Find where the given text appears and provide that cell's center as (x, y) coordinate. 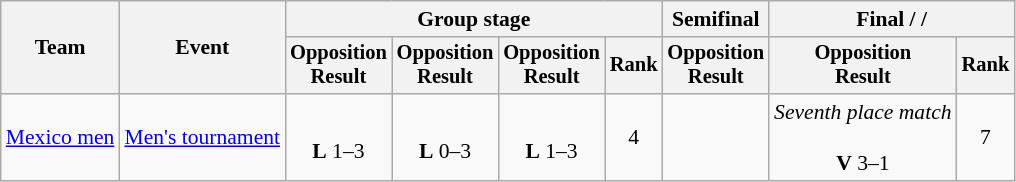
L 0–3 (446, 138)
Event (202, 48)
Semifinal (716, 19)
Seventh place matchV 3–1 (863, 138)
Mexico men (60, 138)
Final / / (892, 19)
Team (60, 48)
Men's tournament (202, 138)
4 (634, 138)
Group stage (474, 19)
7 (986, 138)
